Return the [x, y] coordinate for the center point of the cell that contains the specified text.  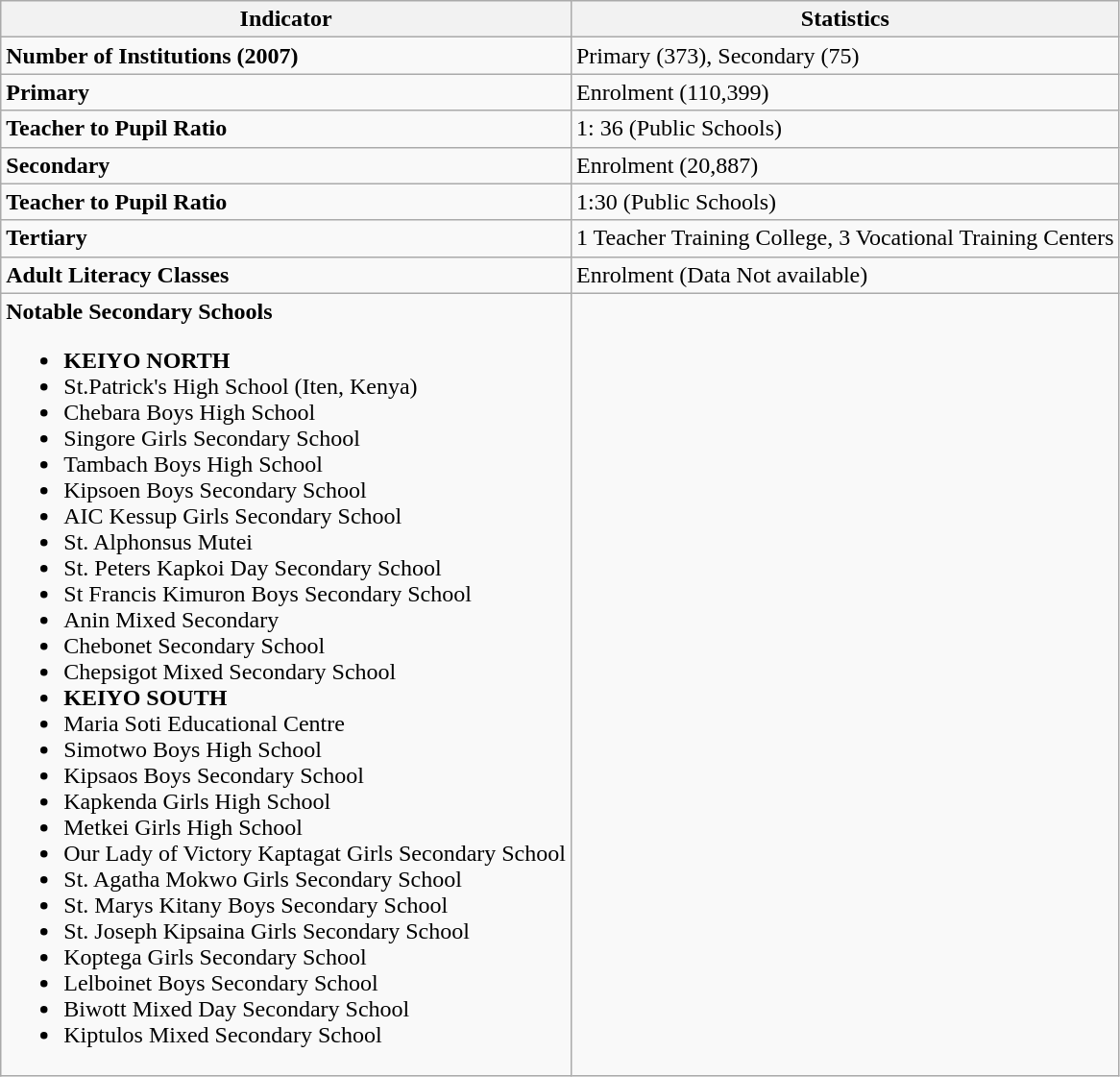
Enrolment (Data Not available) [845, 275]
Enrolment (20,887) [845, 165]
Tertiary [286, 238]
1 Teacher Training College, 3 Vocational Training Centers [845, 238]
1:30 (Public Schools) [845, 202]
Statistics [845, 19]
Primary (373), Secondary (75) [845, 56]
Indicator [286, 19]
Primary [286, 92]
Number of Institutions (2007) [286, 56]
Secondary [286, 165]
Adult Literacy Classes [286, 275]
Enrolment (110,399) [845, 92]
1: 36 (Public Schools) [845, 129]
